Scan for the cell matching the given text and deliver its (x, y) coordinate at center. 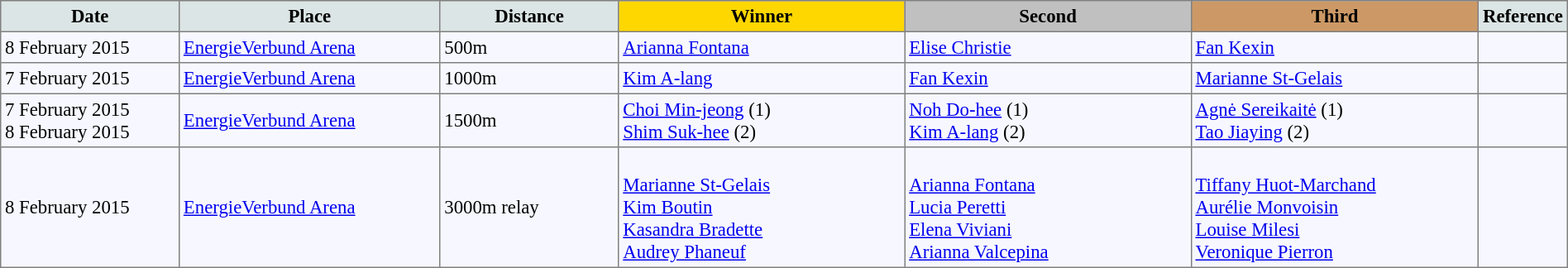
7 February 2015 (90, 79)
Choi Min-jeong (1) Shim Suk-hee (2) (762, 120)
Place (309, 17)
Marianne St-Gelais (1335, 79)
500m (529, 47)
Second (1048, 17)
Date (90, 17)
Arianna FontanaLucia PerettiElena VivianiArianna Valcepina (1048, 208)
1500m (529, 120)
Noh Do-hee (1) Kim A-lang (2) (1048, 120)
Reference (1523, 17)
Winner (762, 17)
Third (1335, 17)
Distance (529, 17)
3000m relay (529, 208)
Tiffany Huot-MarchandAurélie MonvoisinLouise MilesiVeronique Pierron (1335, 208)
Marianne St-GelaisKim BoutinKasandra BradetteAudrey Phaneuf (762, 208)
Agnė Sereikaitė (1) Tao Jiaying (2) (1335, 120)
Elise Christie (1048, 47)
Kim A-lang (762, 79)
Arianna Fontana (762, 47)
7 February 20158 February 2015 (90, 120)
1000m (529, 79)
